Scan for the cell matching the given text and deliver its (x, y) coordinate at center. 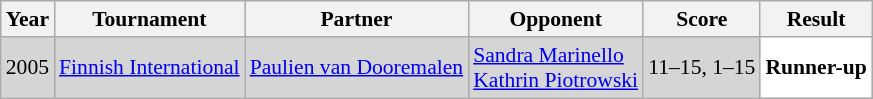
Paulien van Dooremalen (357, 68)
Year (28, 19)
Score (702, 19)
Sandra Marinello Kathrin Piotrowski (556, 68)
Runner-up (816, 68)
2005 (28, 68)
Opponent (556, 19)
Partner (357, 19)
11–15, 1–15 (702, 68)
Tournament (150, 19)
Result (816, 19)
Finnish International (150, 68)
